Find where the given text appears and provide that cell's center as [x, y] coordinate. 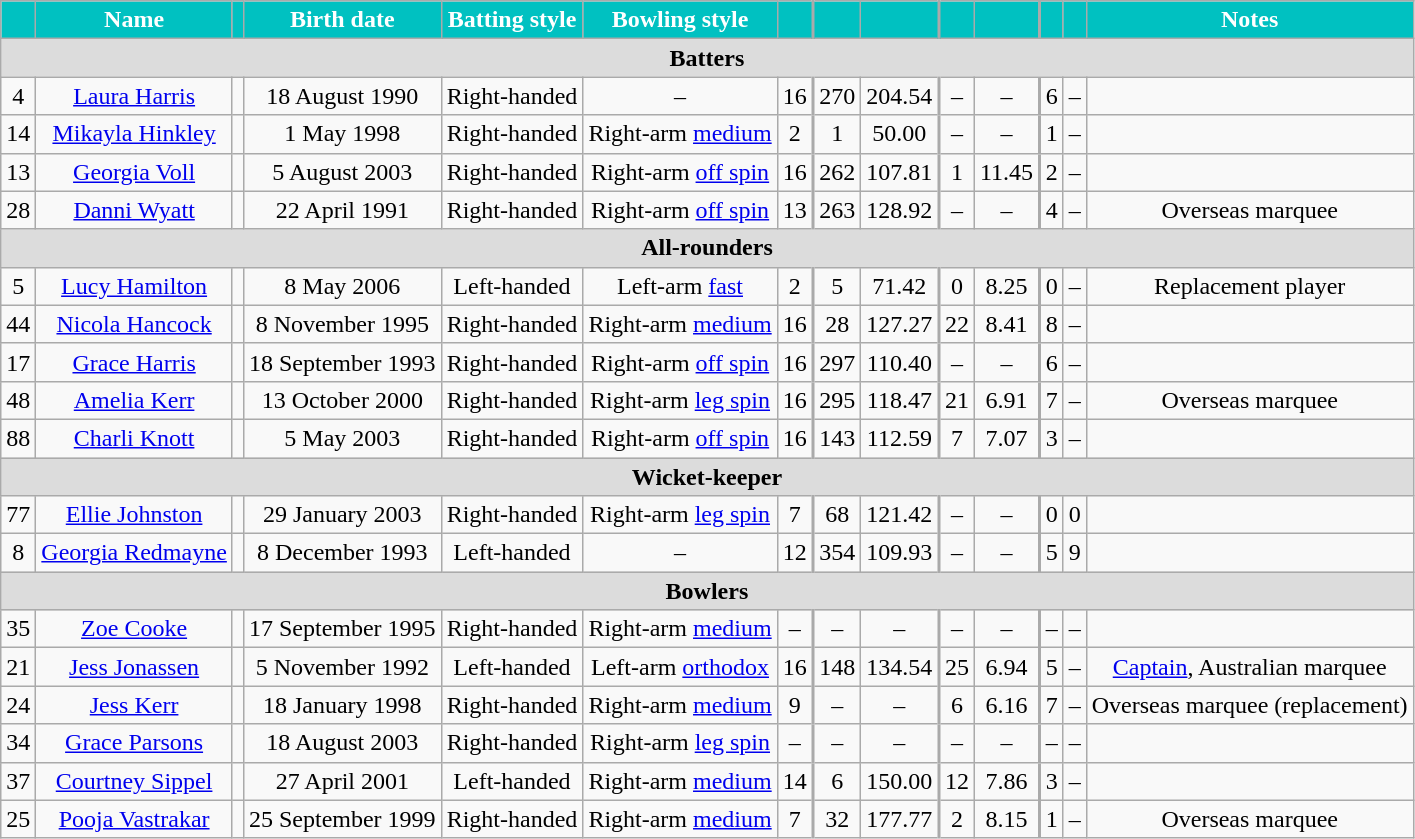
295 [837, 400]
Name [134, 20]
177.77 [900, 819]
263 [837, 210]
24 [18, 705]
Pooja Vastrakar [134, 819]
Lucy Hamilton [134, 286]
50.00 [900, 134]
17 [18, 362]
8.25 [1006, 286]
354 [837, 553]
34 [18, 743]
121.42 [900, 515]
6.16 [1006, 705]
6.91 [1006, 400]
22 April 1991 [342, 210]
71.42 [900, 286]
Charli Knott [134, 438]
8 May 2006 [342, 286]
18 August 2003 [342, 743]
Nicola Hancock [134, 324]
134.54 [900, 667]
Notes [1250, 20]
11.45 [1006, 172]
17 September 1995 [342, 629]
109.93 [900, 553]
Overseas marquee (replacement) [1250, 705]
25 September 1999 [342, 819]
Jess Kerr [134, 705]
32 [837, 819]
107.81 [900, 172]
29 January 2003 [342, 515]
37 [18, 781]
Amelia Kerr [134, 400]
Captain, Australian marquee [1250, 667]
Georgia Redmayne [134, 553]
Laura Harris [134, 96]
Zoe Cooke [134, 629]
77 [18, 515]
118.47 [900, 400]
Replacement player [1250, 286]
35 [18, 629]
Jess Jonassen [134, 667]
Left-arm fast [680, 286]
270 [837, 96]
Batters [707, 58]
297 [837, 362]
27 April 2001 [342, 781]
Mikayla Hinkley [134, 134]
44 [18, 324]
5 May 2003 [342, 438]
22 [957, 324]
18 January 1998 [342, 705]
Courtney Sippel [134, 781]
Danni Wyatt [134, 210]
Bowlers [707, 591]
Wicket-keeper [707, 477]
150.00 [900, 781]
Left-arm orthodox [680, 667]
8.41 [1006, 324]
5 August 2003 [342, 172]
8 November 1995 [342, 324]
Grace Harris [134, 362]
127.27 [900, 324]
7.86 [1006, 781]
128.92 [900, 210]
6.94 [1006, 667]
5 November 1992 [342, 667]
8 December 1993 [342, 553]
48 [18, 400]
8.15 [1006, 819]
13 October 2000 [342, 400]
1 May 1998 [342, 134]
262 [837, 172]
68 [837, 515]
All-rounders [707, 248]
88 [18, 438]
110.40 [900, 362]
Bowling style [680, 20]
Ellie Johnston [134, 515]
143 [837, 438]
18 August 1990 [342, 96]
Birth date [342, 20]
7.07 [1006, 438]
148 [837, 667]
Batting style [512, 20]
204.54 [900, 96]
Georgia Voll [134, 172]
18 September 1993 [342, 362]
112.59 [900, 438]
Grace Parsons [134, 743]
